Locate the cell with the specified text and output its (X, Y) center coordinate. 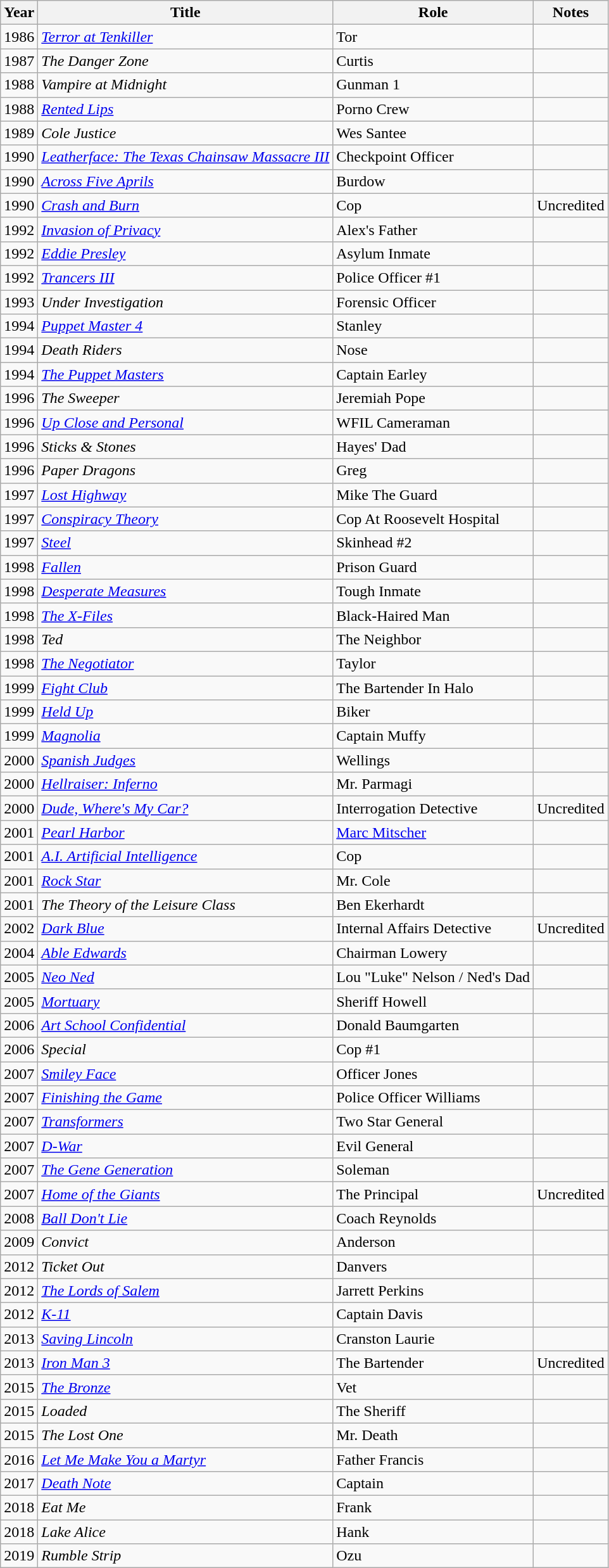
Coach Reynolds (433, 1218)
Under Investigation (185, 302)
Biker (433, 712)
Up Close and Personal (185, 423)
Gunman 1 (433, 85)
Rented Lips (185, 109)
The Negotiator (185, 663)
Iron Man 3 (185, 1363)
Interrogation Detective (433, 808)
Mr. Parmagi (433, 784)
Able Edwards (185, 953)
The Sheriff (433, 1411)
Marc Mitscher (433, 832)
Wes Santee (433, 133)
Vampire at Midnight (185, 85)
Captain Earley (433, 374)
2009 (19, 1242)
Loaded (185, 1411)
Lake Alice (185, 1532)
Father Francis (433, 1459)
Cop #1 (433, 1049)
A.I. Artificial Intelligence (185, 857)
Alex's Father (433, 229)
The Bronze (185, 1387)
Death Riders (185, 350)
Neo Ned (185, 977)
Porno Crew (433, 109)
WFIL Cameraman (433, 423)
Mr. Cole (433, 881)
Cole Justice (185, 133)
Mike The Guard (433, 495)
Prison Guard (433, 567)
Saving Lincoln (185, 1339)
Notes (571, 13)
The Bartender (433, 1363)
2019 (19, 1556)
Forensic Officer (433, 302)
Paper Dragons (185, 471)
Tor (433, 37)
Lost Highway (185, 495)
The Lost One (185, 1435)
Year (19, 13)
Home of the Giants (185, 1194)
The Bartender In Halo (433, 687)
The Neighbor (433, 639)
The Theory of the Leisure Class (185, 905)
Chairman Lowery (433, 953)
1986 (19, 37)
Jeremiah Pope (433, 398)
Convict (185, 1242)
Police Officer Williams (433, 1098)
Spanish Judges (185, 760)
Mortuary (185, 1001)
Art School Confidential (185, 1025)
Crash and Burn (185, 205)
Danvers (433, 1266)
Special (185, 1049)
Sticks & Stones (185, 447)
2002 (19, 929)
Ball Don't Lie (185, 1218)
Skinhead #2 (433, 543)
The X-Files (185, 615)
Dude, Where's My Car? (185, 808)
Eddie Presley (185, 253)
Hayes' Dad (433, 447)
Trancers III (185, 277)
Leatherface: The Texas Chainsaw Massacre III (185, 157)
Invasion of Privacy (185, 229)
Internal Affairs Detective (433, 929)
Black-Haired Man (433, 615)
2016 (19, 1459)
Captain Muffy (433, 736)
Soleman (433, 1170)
Asylum Inmate (433, 253)
2004 (19, 953)
Ted (185, 639)
2008 (19, 1218)
Curtis (433, 61)
Terror at Tenkiller (185, 37)
Checkpoint Officer (433, 157)
The Principal (433, 1194)
Vet (433, 1387)
The Lords of Salem (185, 1291)
Stanley (433, 326)
Rock Star (185, 881)
D-War (185, 1146)
Cranston Laurie (433, 1339)
Ben Ekerhardt (433, 905)
Captain (433, 1484)
1989 (19, 133)
Finishing the Game (185, 1098)
Police Officer #1 (433, 277)
Lou "Luke" Nelson / Ned's Dad (433, 977)
Wellings (433, 760)
Frank (433, 1508)
Burdow (433, 181)
The Danger Zone (185, 61)
Held Up (185, 712)
Hank (433, 1532)
Conspiracy Theory (185, 519)
1993 (19, 302)
Greg (433, 471)
The Gene Generation (185, 1170)
Nose (433, 350)
2017 (19, 1484)
Smiley Face (185, 1074)
K-11 (185, 1315)
1987 (19, 61)
Fight Club (185, 687)
Magnolia (185, 736)
Fallen (185, 567)
Across Five Aprils (185, 181)
Evil General (433, 1146)
Role (433, 13)
Mr. Death (433, 1435)
Sheriff Howell (433, 1001)
Ticket Out (185, 1266)
The Puppet Masters (185, 374)
Death Note (185, 1484)
Ozu (433, 1556)
Let Me Make You a Martyr (185, 1459)
Donald Baumgarten (433, 1025)
Taylor (433, 663)
Hellraiser: Inferno (185, 784)
Officer Jones (433, 1074)
Two Star General (433, 1122)
The Sweeper (185, 398)
Anderson (433, 1242)
Tough Inmate (433, 591)
Rumble Strip (185, 1556)
Title (185, 13)
Dark Blue (185, 929)
Cop At Roosevelt Hospital (433, 519)
Puppet Master 4 (185, 326)
Eat Me (185, 1508)
Jarrett Perkins (433, 1291)
Pearl Harbor (185, 832)
Captain Davis (433, 1315)
Transformers (185, 1122)
Desperate Measures (185, 591)
Steel (185, 543)
